Provide the (x, y) coordinate of the cell's center where the given text is located.  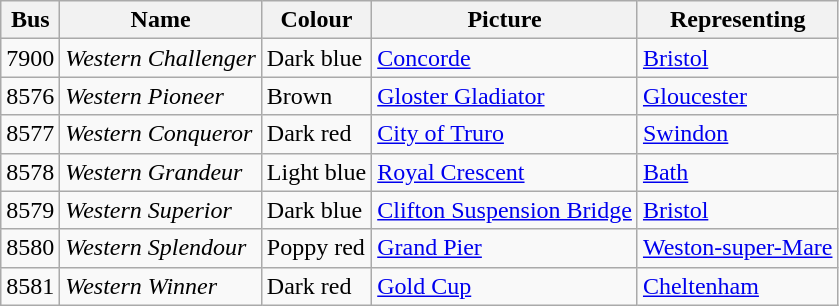
Cheltenham (738, 286)
Western Conqueror (160, 134)
8581 (30, 286)
Gold Cup (505, 286)
Concorde (505, 58)
Swindon (738, 134)
8579 (30, 210)
8577 (30, 134)
8580 (30, 248)
Western Superior (160, 210)
Clifton Suspension Bridge (505, 210)
Weston-super-Mare (738, 248)
Gloster Gladiator (505, 96)
Representing (738, 20)
Western Challenger (160, 58)
Grand Pier (505, 248)
Bus (30, 20)
City of Truro (505, 134)
Light blue (316, 172)
Bath (738, 172)
Western Pioneer (160, 96)
Poppy red (316, 248)
Western Winner (160, 286)
Brown (316, 96)
Colour (316, 20)
Picture (505, 20)
Royal Crescent (505, 172)
8578 (30, 172)
Gloucester (738, 96)
7900 (30, 58)
Western Grandeur (160, 172)
Western Splendour (160, 248)
8576 (30, 96)
Name (160, 20)
